Detect which cell encompasses the target text, then output its (X, Y) center coordinate. 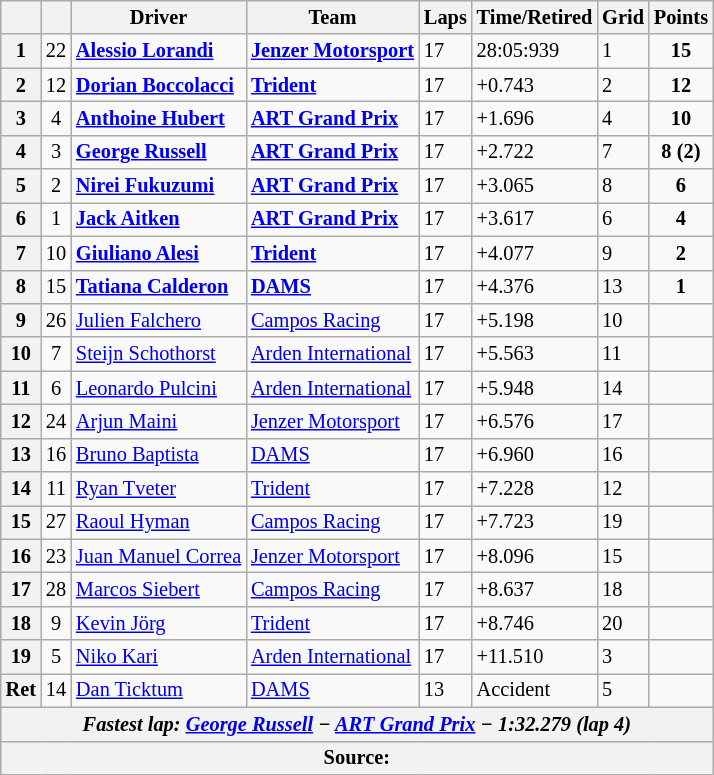
+5.948 (535, 388)
26 (56, 320)
Ryan Tveter (158, 489)
Nirei Fukuzumi (158, 186)
+5.198 (535, 320)
+1.696 (535, 118)
Marcos Siebert (158, 589)
22 (56, 51)
+2.722 (535, 152)
Accident (535, 690)
+3.617 (535, 219)
Dan Ticktum (158, 690)
Source: (357, 758)
+8.746 (535, 623)
Points (681, 17)
Steijn Schothorst (158, 354)
Raoul Hyman (158, 522)
Dorian Boccolacci (158, 85)
Ret (21, 690)
George Russell (158, 152)
Niko Kari (158, 657)
+5.563 (535, 354)
Fastest lap: George Russell − ART Grand Prix − 1:32.279 (lap 4) (357, 724)
+0.743 (535, 85)
Team (332, 17)
+7.723 (535, 522)
Bruno Baptista (158, 455)
Laps (446, 17)
Jack Aitken (158, 219)
Julien Falchero (158, 320)
28 (56, 589)
+3.065 (535, 186)
24 (56, 421)
Tatiana Calderon (158, 287)
+6.576 (535, 421)
+4.376 (535, 287)
Kevin Jörg (158, 623)
Giuliano Alesi (158, 253)
Juan Manuel Correa (158, 556)
28:05:939 (535, 51)
Anthoine Hubert (158, 118)
20 (623, 623)
8 (2) (681, 152)
23 (56, 556)
+6.960 (535, 455)
Driver (158, 17)
Arjun Maini (158, 421)
Grid (623, 17)
+4.077 (535, 253)
+7.228 (535, 489)
+11.510 (535, 657)
27 (56, 522)
Leonardo Pulcini (158, 388)
+8.096 (535, 556)
+8.637 (535, 589)
Alessio Lorandi (158, 51)
Time/Retired (535, 17)
